Search for the cell housing the specified text and yield its [X, Y] center coordinate. 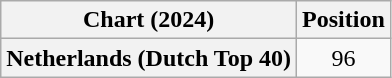
Chart (2024) [149, 20]
Netherlands (Dutch Top 40) [149, 58]
Position [344, 20]
96 [344, 58]
